Determine the [x, y] coordinate at the center of the cell enclosing the given text.  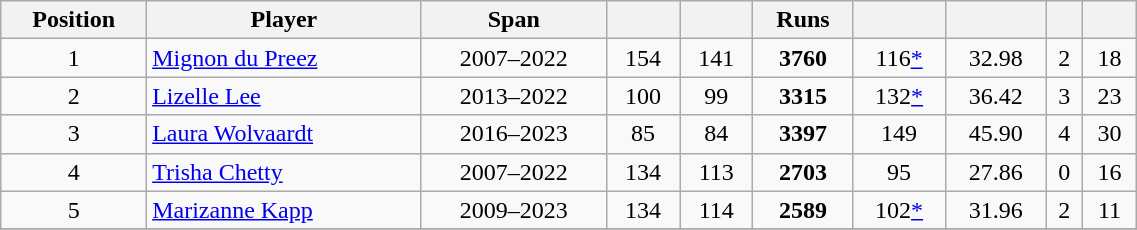
30 [1110, 134]
3397 [803, 134]
2009–2023 [514, 210]
27.86 [996, 172]
2589 [803, 210]
Marizanne Kapp [284, 210]
Lizelle Lee [284, 96]
132* [899, 96]
32.98 [996, 58]
3760 [803, 58]
0 [1064, 172]
141 [716, 58]
Position [74, 20]
2703 [803, 172]
84 [716, 134]
95 [899, 172]
99 [716, 96]
18 [1110, 58]
Trisha Chetty [284, 172]
85 [642, 134]
Player [284, 20]
Laura Wolvaardt [284, 134]
Runs [803, 20]
149 [899, 134]
113 [716, 172]
31.96 [996, 210]
100 [642, 96]
2016–2023 [514, 134]
36.42 [996, 96]
154 [642, 58]
5 [74, 210]
102* [899, 210]
1 [74, 58]
116* [899, 58]
45.90 [996, 134]
Span [514, 20]
23 [1110, 96]
11 [1110, 210]
16 [1110, 172]
Mignon du Preez [284, 58]
3315 [803, 96]
2013–2022 [514, 96]
114 [716, 210]
